Scan for the cell matching the given text and deliver its (X, Y) coordinate at center. 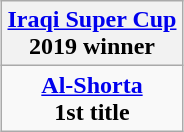
Al-Shorta1st title (92, 98)
Iraqi Super Cup2019 winner (92, 34)
